Pinpoint the cell where the given text exists, returning its [x, y] midpoint coordinate. 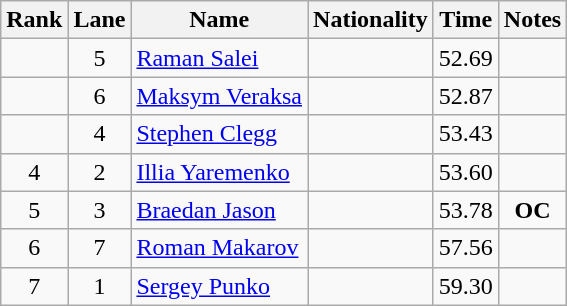
53.78 [466, 210]
Notes [532, 20]
53.60 [466, 172]
Time [466, 20]
Nationality [371, 20]
57.56 [466, 248]
3 [100, 210]
Illia Yaremenko [220, 172]
52.87 [466, 96]
52.69 [466, 58]
Maksym Veraksa [220, 96]
Stephen Clegg [220, 134]
OC [532, 210]
Braedan Jason [220, 210]
53.43 [466, 134]
Rank [34, 20]
Roman Makarov [220, 248]
Sergey Punko [220, 286]
Name [220, 20]
2 [100, 172]
1 [100, 286]
59.30 [466, 286]
Lane [100, 20]
Raman Salei [220, 58]
